Search for the cell housing the specified text and yield its (x, y) center coordinate. 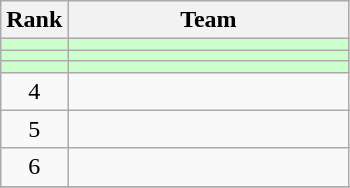
5 (34, 129)
Rank (34, 20)
6 (34, 167)
Team (208, 20)
4 (34, 91)
